Return the [X, Y] coordinate for the center point of the cell that contains the specified text.  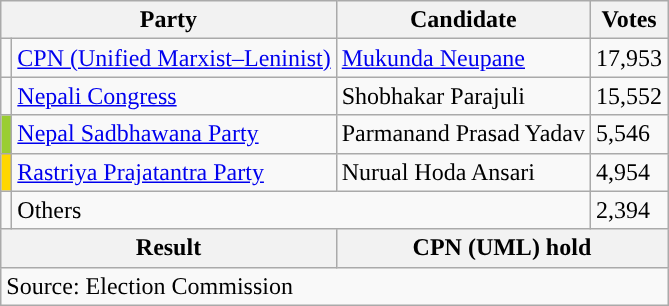
Shobhakar Parajuli [463, 96]
5,546 [630, 134]
Result [168, 248]
Party [168, 20]
Votes [630, 20]
CPN (UML) hold [502, 248]
Parmanand Prasad Yadav [463, 134]
Source: Election Commission [334, 286]
Others [302, 210]
4,954 [630, 172]
CPN (Unified Marxist–Leninist) [174, 58]
15,552 [630, 96]
Mukunda Neupane [463, 58]
17,953 [630, 58]
Rastriya Prajatantra Party [174, 172]
Nurual Hoda Ansari [463, 172]
2,394 [630, 210]
Candidate [463, 20]
Nepali Congress [174, 96]
Nepal Sadbhawana Party [174, 134]
